Detect which cell encompasses the target text, then output its [x, y] center coordinate. 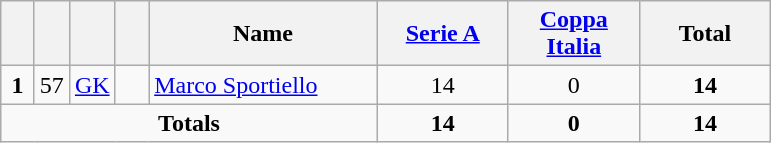
Totals [189, 123]
Serie A [442, 34]
Coppa Italia [574, 34]
57 [52, 85]
1 [18, 85]
Marco Sportiello [264, 85]
Name [264, 34]
GK [92, 85]
Total [704, 34]
